Return [x, y] of the center of cell containing provided text 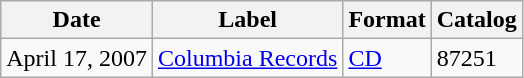
Catalog [476, 20]
Date [77, 20]
87251 [476, 58]
Format [387, 20]
Columbia Records [247, 58]
Label [247, 20]
April 17, 2007 [77, 58]
CD [387, 58]
